Determine the [x, y] coordinate at the center of the cell enclosing the given text.  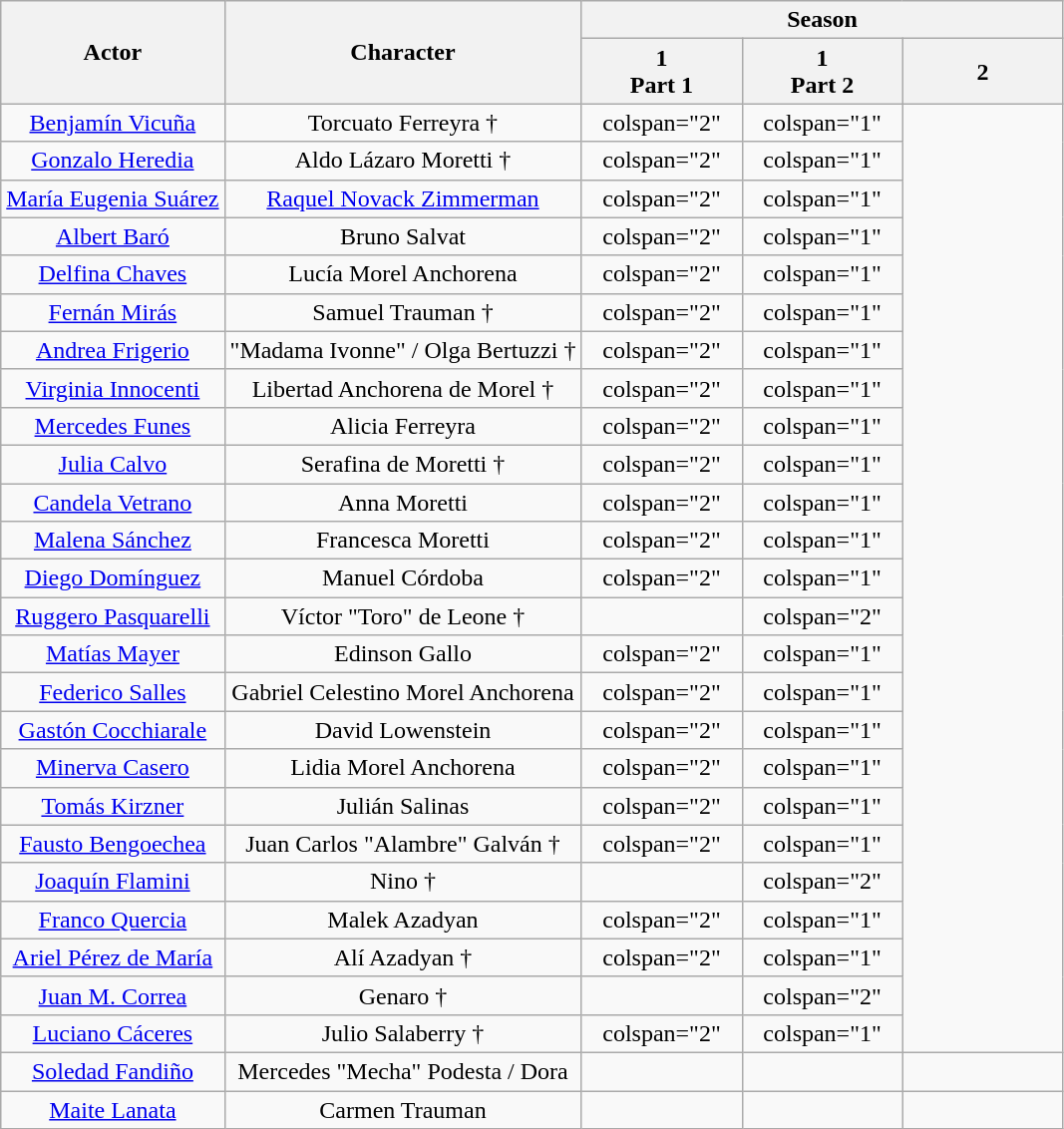
Julián Salinas [403, 806]
Alicia Ferreyra [403, 426]
Anna Moretti [403, 502]
Torcuato Ferreyra † [403, 123]
Fausto Bengoechea [113, 844]
Joaquín Flamini [113, 882]
Libertad Anchorena de Morel † [403, 388]
Maite Lanata [113, 1110]
Character [403, 52]
1 Part 2 [822, 72]
"Madama Ivonne" / Olga Bertuzzi † [403, 350]
Carmen Trauman [403, 1110]
Raquel Novack Zimmerman [403, 198]
Serafina de Moretti † [403, 464]
Gastón Cocchiarale [113, 730]
Alí Azadyan † [403, 957]
Aldo Lázaro Moretti † [403, 161]
Andrea Frigerio [113, 350]
Actor [113, 52]
Samuel Trauman † [403, 312]
Virginia Innocenti [113, 388]
Franco Quercia [113, 920]
Candela Vetrano [113, 502]
Malena Sánchez [113, 541]
Lucía Morel Anchorena [403, 274]
Ariel Pérez de María [113, 957]
Fernán Mirás [113, 312]
David Lowenstein [403, 730]
Mercedes Funes [113, 426]
Juan M. Correa [113, 995]
Federico Salles [113, 692]
Juan Carlos "Alambre" Galván † [403, 844]
Ruggero Pasquarelli [113, 616]
Julia Calvo [113, 464]
Edinson Gallo [403, 654]
Benjamín Vicuña [113, 123]
Minerva Casero [113, 768]
María Eugenia Suárez [113, 198]
Luciano Cáceres [113, 1033]
Manuel Córdoba [403, 578]
Malek Azadyan [403, 920]
Lidia Morel Anchorena [403, 768]
Víctor "Toro" de Leone † [403, 616]
Tomás Kirzner [113, 806]
Matías Mayer [113, 654]
2 [983, 72]
Gonzalo Heredia [113, 161]
Bruno Salvat [403, 236]
Julio Salaberry † [403, 1033]
Genaro † [403, 995]
Nino † [403, 882]
Soledad Fandiño [113, 1071]
Francesca Moretti [403, 541]
Season [822, 20]
Diego Domínguez [113, 578]
Gabriel Celestino Morel Anchorena [403, 692]
1 Part 1 [662, 72]
Delfina Chaves [113, 274]
Albert Baró [113, 236]
Mercedes "Mecha" Podesta / Dora [403, 1071]
